Find where the given text appears and provide that cell's center as (X, Y) coordinate. 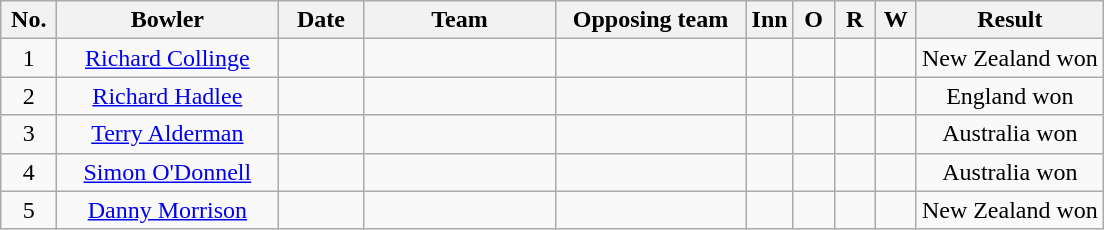
Danny Morrison (168, 210)
Bowler (168, 20)
Result (1010, 20)
Richard Collinge (168, 58)
4 (29, 172)
No. (29, 20)
Opposing team (650, 20)
Terry Alderman (168, 134)
Inn (770, 20)
Richard Hadlee (168, 96)
3 (29, 134)
Simon O'Donnell (168, 172)
2 (29, 96)
Team (460, 20)
W (896, 20)
England won (1010, 96)
5 (29, 210)
O (814, 20)
R (854, 20)
1 (29, 58)
Date (321, 20)
